From the cell containing the given text, extract its center point as [X, Y] coordinate. 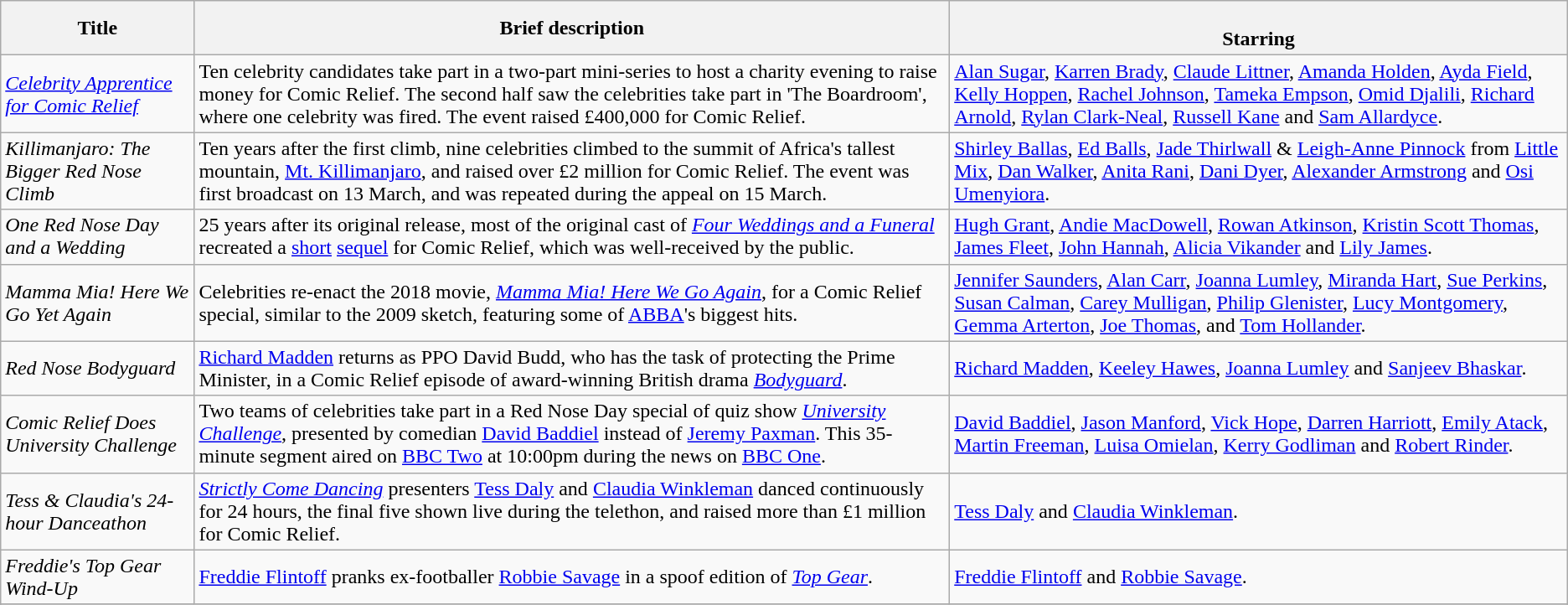
One Red Nose Day and a Wedding [97, 236]
David Baddiel, Jason Manford, Vick Hope, Darren Harriott, Emily Atack, Martin Freeman, Luisa Omielan, Kerry Godliman and Robert Rinder. [1259, 434]
Starring [1259, 28]
Richard Madden, Keeley Hawes, Joanna Lumley and Sanjeev Bhaskar. [1259, 369]
Title [97, 28]
Tess Daly and Claudia Winkleman. [1259, 511]
Red Nose Bodyguard [97, 369]
Killimanjaro: The Bigger Red Nose Climb [97, 171]
Comic Relief Does University Challenge [97, 434]
Mamma Mia! Here We Go Yet Again [97, 302]
Tess & Claudia's 24-hour Danceathon [97, 511]
Freddie Flintoff pranks ex-footballer Robbie Savage in a spoof edition of Top Gear. [572, 577]
Hugh Grant, Andie MacDowell, Rowan Atkinson, Kristin Scott Thomas, James Fleet, John Hannah, Alicia Vikander and Lily James. [1259, 236]
Celebrity Apprentice for Comic Relief [97, 94]
Brief description [572, 28]
Freddie's Top Gear Wind-Up [97, 577]
Freddie Flintoff and Robbie Savage. [1259, 577]
